Determine the [X, Y] coordinate at the center of the cell enclosing the given text.  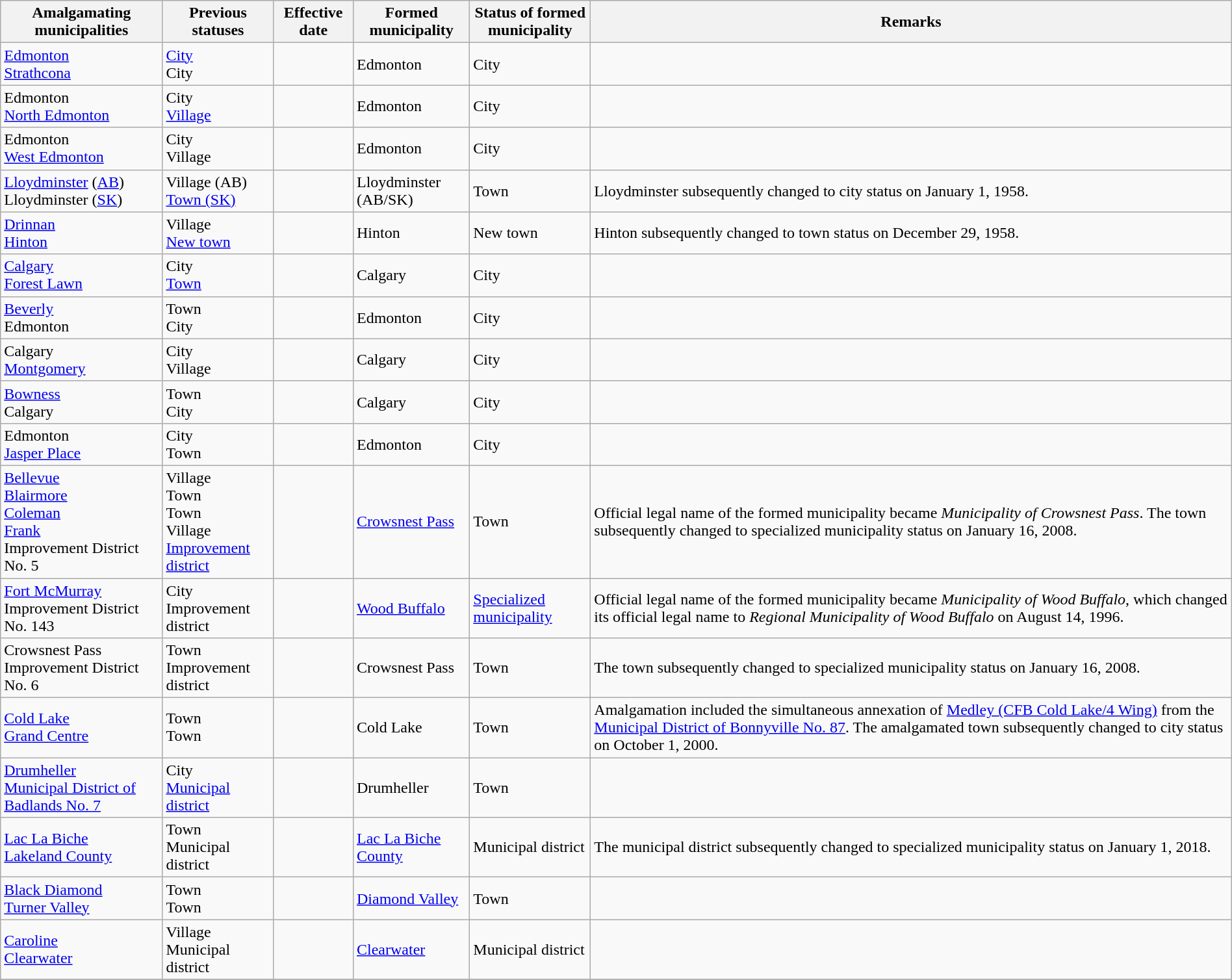
Effective date [313, 22]
EdmontonWest Edmonton [82, 148]
BellevueBlairmoreColemanFrankImprovement District No. 5 [82, 521]
TownImprovement district [218, 668]
EdmontonJasper Place [82, 445]
Lloydminster (AB/SK) [411, 191]
VillageNew town [218, 233]
CityCity [218, 64]
EdmontonStrathcona [82, 64]
Wood Buffalo [411, 608]
Specialized municipality [530, 608]
DrumhellerMunicipal District of Badlands No. 7 [82, 788]
Cold Lake [411, 728]
Black DiamondTurner Valley [82, 898]
Lloydminster (AB)Lloydminster (SK) [82, 191]
Remarks [911, 22]
Lac La BicheLakeland County [82, 847]
CityMunicipal district [218, 788]
Formed municipality [411, 22]
Lac La Biche County [411, 847]
Drumheller [411, 788]
Hinton subsequently changed to town status on December 29, 1958. [911, 233]
The town subsequently changed to specialized municipality status on January 16, 2008. [911, 668]
EdmontonNorth Edmonton [82, 107]
Hinton [411, 233]
Fort McMurrayImprovement District No. 143 [82, 608]
CalgaryForest Lawn [82, 276]
Cold LakeGrand Centre [82, 728]
Village (AB)Town (SK) [218, 191]
Amalgamating municipalities [82, 22]
TownMunicipal district [218, 847]
CalgaryMontgomery [82, 360]
Diamond Valley [411, 898]
Status of formedmunicipality [530, 22]
Clearwater [411, 949]
VillageMunicipal district [218, 949]
New town [530, 233]
VillageTownTownVillageImprovement district [218, 521]
BownessCalgary [82, 402]
Previous statuses [218, 22]
CarolineClearwater [82, 949]
The municipal district subsequently changed to specialized municipality status on January 1, 2018. [911, 847]
BeverlyEdmonton [82, 317]
Crowsnest PassImprovement District No. 6 [82, 668]
DrinnanHinton [82, 233]
CityImprovement district [218, 608]
Lloydminster subsequently changed to city status on January 1, 1958. [911, 191]
